Determine the (X, Y) coordinate at the center of the cell enclosing the given text.  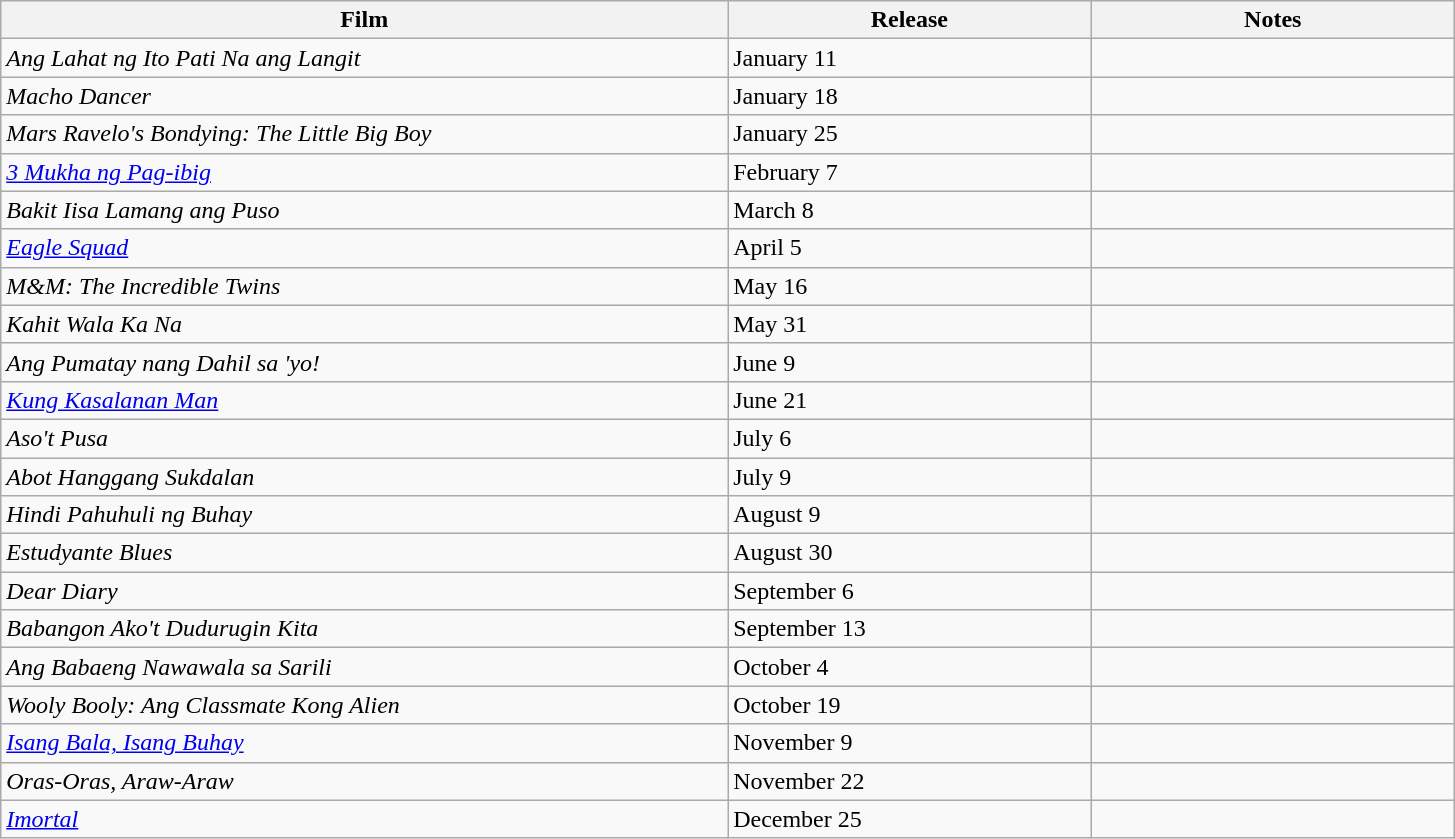
Dear Diary (364, 591)
Bakit Iisa Lamang ang Puso (364, 210)
Macho Dancer (364, 96)
February 7 (910, 172)
Film (364, 20)
Aso't Pusa (364, 438)
Imortal (364, 819)
August 9 (910, 515)
Ang Pumatay nang Dahil sa 'yo! (364, 362)
October 4 (910, 667)
September 6 (910, 591)
Wooly Booly: Ang Classmate Kong Alien (364, 705)
July 9 (910, 477)
Abot Hanggang Sukdalan (364, 477)
Kahit Wala Ka Na (364, 324)
Babangon Ako't Dudurugin Kita (364, 629)
Ang Lahat ng Ito Pati Na ang Langit (364, 58)
Hindi Pahuhuli ng Buhay (364, 515)
January 11 (910, 58)
Notes (1272, 20)
Oras-Oras, Araw-Araw (364, 781)
July 6 (910, 438)
3 Mukha ng Pag-ibig (364, 172)
October 19 (910, 705)
November 22 (910, 781)
Isang Bala, Isang Buhay (364, 743)
Release (910, 20)
Mars Ravelo's Bondying: The Little Big Boy (364, 134)
March 8 (910, 210)
January 18 (910, 96)
Eagle Squad (364, 248)
April 5 (910, 248)
M&M: The Incredible Twins (364, 286)
Kung Kasalanan Man (364, 400)
June 21 (910, 400)
September 13 (910, 629)
June 9 (910, 362)
January 25 (910, 134)
August 30 (910, 553)
December 25 (910, 819)
May 31 (910, 324)
Estudyante Blues (364, 553)
Ang Babaeng Nawawala sa Sarili (364, 667)
November 9 (910, 743)
May 16 (910, 286)
